Search for the cell housing the specified text and yield its (X, Y) center coordinate. 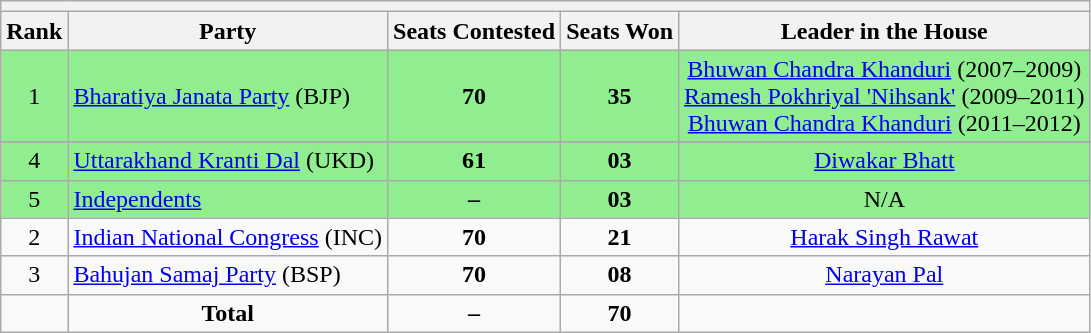
Bahujan Samaj Party (BSP) (228, 275)
Narayan Pal (884, 275)
Uttarakhand Kranti Dal (UKD) (228, 161)
2 (34, 237)
3 (34, 275)
1 (34, 96)
Total (228, 313)
Diwakar Bhatt (884, 161)
21 (620, 237)
Rank (34, 31)
4 (34, 161)
Indian National Congress (INC) (228, 237)
5 (34, 199)
Seats Won (620, 31)
Seats Contested (474, 31)
N/A (884, 199)
61 (474, 161)
08 (620, 275)
Harak Singh Rawat (884, 237)
Leader in the House (884, 31)
Independents (228, 199)
35 (620, 96)
Bhuwan Chandra Khanduri (2007–2009)Ramesh Pokhriyal 'Nihsank' (2009–2011)Bhuwan Chandra Khanduri (2011–2012) (884, 96)
Party (228, 31)
Bharatiya Janata Party (BJP) (228, 96)
